Scan for the cell matching the given text and deliver its [X, Y] coordinate at center. 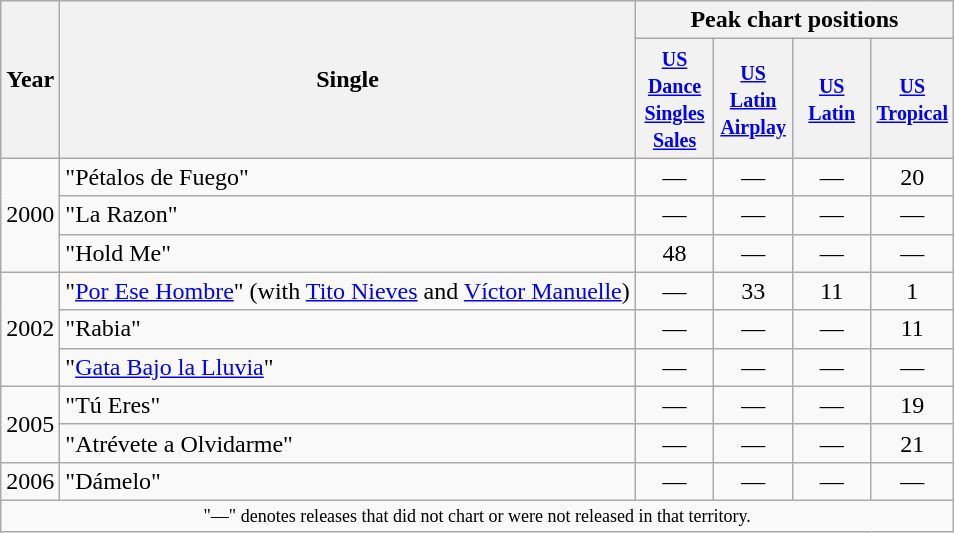
"Atrévete a Olvidarme" [348, 443]
1 [912, 291]
33 [754, 291]
"Pétalos de Fuego" [348, 177]
"Tú Eres" [348, 405]
2002 [30, 329]
"Rabia" [348, 329]
19 [912, 405]
"Hold Me" [348, 253]
2005 [30, 424]
US Latin Airplay [754, 98]
US Tropical [912, 98]
"Por Ese Hombre" (with Tito Nieves and Víctor Manuelle) [348, 291]
21 [912, 443]
"Gata Bajo la Lluvia" [348, 367]
2000 [30, 215]
20 [912, 177]
"—" denotes releases that did not chart or were not released in that territory. [478, 516]
Single [348, 80]
Peak chart positions [794, 20]
US Latin [832, 98]
"La Razon" [348, 215]
48 [674, 253]
US Dance Singles Sales [674, 98]
"Dámelo" [348, 481]
Year [30, 80]
2006 [30, 481]
